From the cell containing the given text, extract its center point as [X, Y] coordinate. 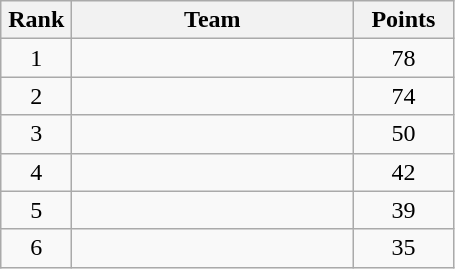
6 [36, 248]
Points [404, 20]
Rank [36, 20]
4 [36, 172]
1 [36, 58]
2 [36, 96]
50 [404, 134]
Team [212, 20]
35 [404, 248]
39 [404, 210]
78 [404, 58]
3 [36, 134]
42 [404, 172]
5 [36, 210]
74 [404, 96]
